Return (X, Y) of the center of cell containing provided text 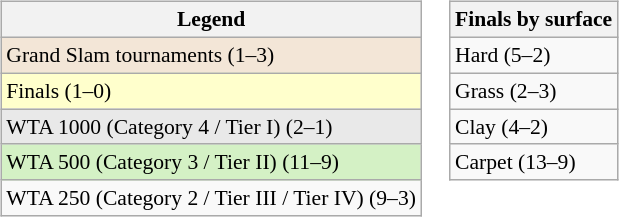
WTA 250 (Category 2 / Tier III / Tier IV) (9–3) (211, 198)
Clay (4–2) (534, 127)
Grand Slam tournaments (1–3) (211, 55)
Hard (5–2) (534, 55)
Carpet (13–9) (534, 162)
Finals by surface (534, 20)
WTA 1000 (Category 4 / Tier I) (2–1) (211, 127)
WTA 500 (Category 3 / Tier II) (11–9) (211, 162)
Grass (2–3) (534, 91)
Finals (1–0) (211, 91)
Legend (211, 20)
